Identify which cell holds the provided text, then report its (X, Y) central coordinate. 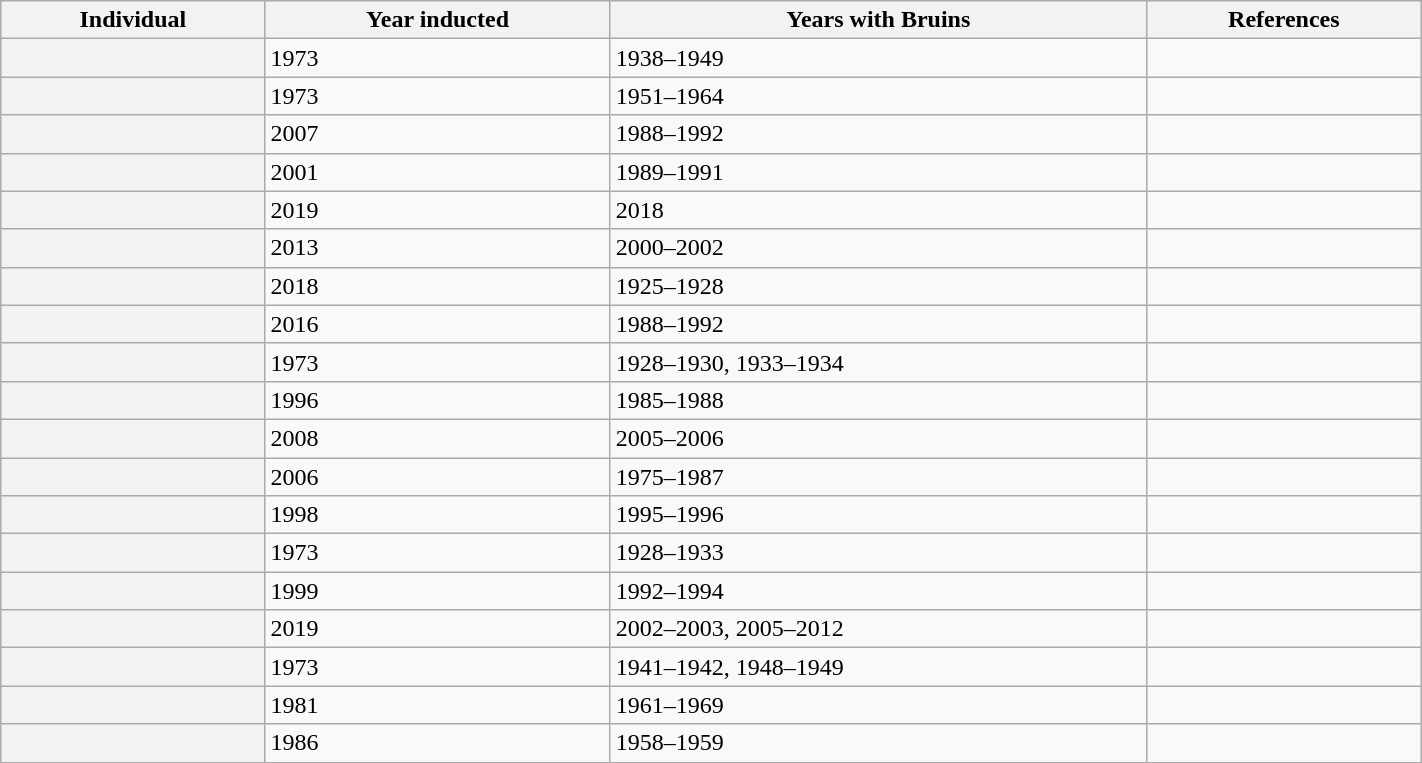
1925–1928 (878, 286)
1928–1930, 1933–1934 (878, 362)
2007 (438, 134)
2016 (438, 324)
Years with Bruins (878, 20)
References (1284, 20)
2013 (438, 248)
2006 (438, 477)
1992–1994 (878, 591)
Year inducted (438, 20)
1961–1969 (878, 705)
1975–1987 (878, 477)
2005–2006 (878, 438)
1941–1942, 1948–1949 (878, 667)
1938–1949 (878, 58)
1989–1991 (878, 172)
1999 (438, 591)
1998 (438, 515)
1928–1933 (878, 553)
2000–2002 (878, 248)
1996 (438, 400)
Individual (133, 20)
1951–1964 (878, 96)
2001 (438, 172)
1958–1959 (878, 743)
2002–2003, 2005–2012 (878, 629)
1981 (438, 705)
1995–1996 (878, 515)
1985–1988 (878, 400)
1986 (438, 743)
2008 (438, 438)
